Scan for the cell matching the given text and deliver its [x, y] coordinate at center. 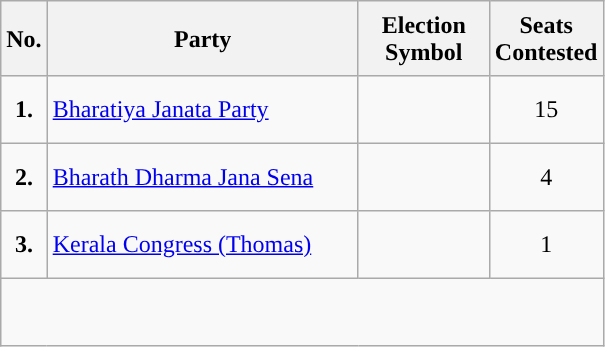
Bharath Dharma Jana Sena [202, 177]
No. [24, 38]
15 [546, 110]
Bharatiya Janata Party [202, 110]
2. [24, 177]
Seats Contested [546, 38]
1 [546, 245]
4 [546, 177]
Party [202, 38]
3. [24, 245]
1. [24, 110]
Election Symbol [424, 38]
Kerala Congress (Thomas) [202, 245]
